Search for the cell housing the specified text and yield its (x, y) center coordinate. 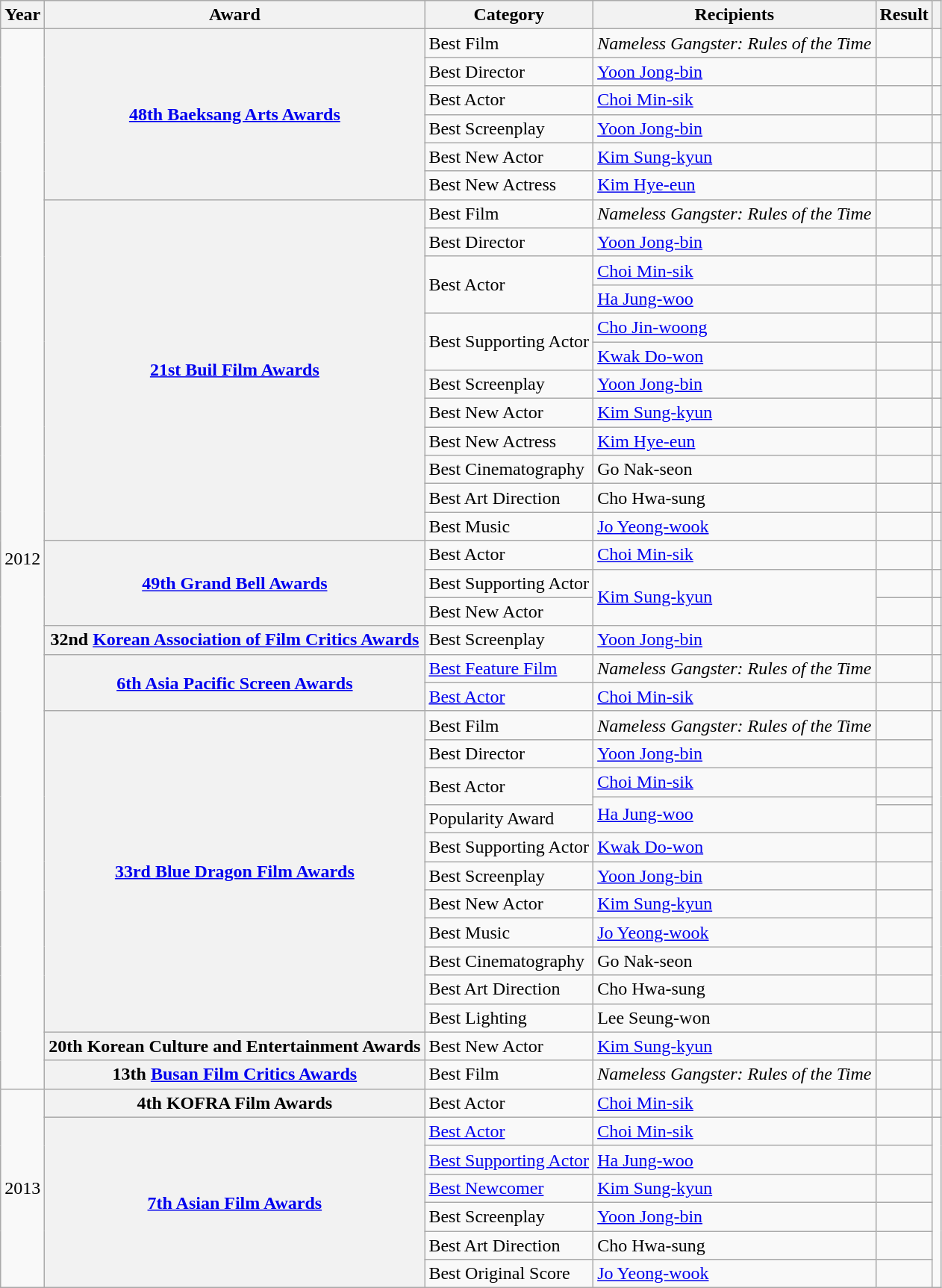
2012 (22, 559)
20th Korean Culture and Entertainment Awards (234, 1046)
Best Lighting (509, 1018)
33rd Blue Dragon Film Awards (234, 871)
6th Asia Pacific Screen Awards (234, 682)
Best Original Score (509, 1274)
Cho Jin-woong (734, 327)
32nd Korean Association of Film Critics Awards (234, 640)
13th Busan Film Critics Awards (234, 1074)
Result (904, 15)
21st Buil Film Awards (234, 370)
Year (22, 15)
Best Newcomer (509, 1188)
Popularity Award (509, 819)
2013 (22, 1188)
Best Feature Film (509, 668)
Category (509, 15)
Lee Seung-won (734, 1018)
4th KOFRA Film Awards (234, 1103)
7th Asian Film Awards (234, 1202)
48th Baeksang Arts Awards (234, 114)
Award (234, 15)
49th Grand Bell Awards (234, 583)
Recipients (734, 15)
